Identify which cell holds the provided text, then report its (X, Y) central coordinate. 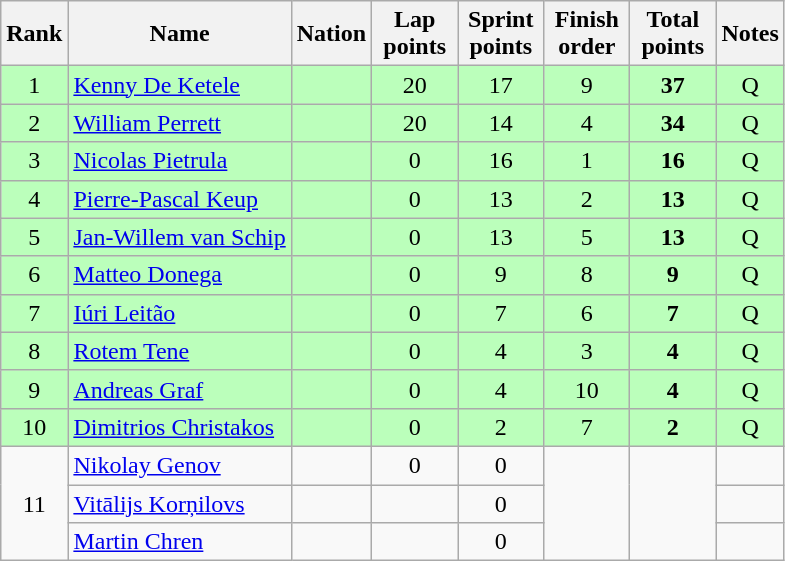
Rank (34, 34)
Martin Chren (180, 542)
Nikolay Genov (180, 465)
Lap points (415, 34)
Nicolas Pietrula (180, 161)
Finish order (587, 34)
17 (501, 85)
Matteo Donega (180, 275)
Vitālijs Korņilovs (180, 503)
Iúri Leitão (180, 313)
Rotem Tene (180, 351)
14 (501, 123)
Total points (673, 34)
Notes (750, 34)
34 (673, 123)
Pierre-Pascal Keup (180, 199)
Nation (331, 34)
11 (34, 503)
37 (673, 85)
Sprint points (501, 34)
Name (180, 34)
Dimitrios Christakos (180, 427)
Jan-Willem van Schip (180, 237)
Kenny De Ketele (180, 85)
Andreas Graf (180, 389)
William Perrett (180, 123)
